Identify which cell holds the provided text, then report its (X, Y) central coordinate. 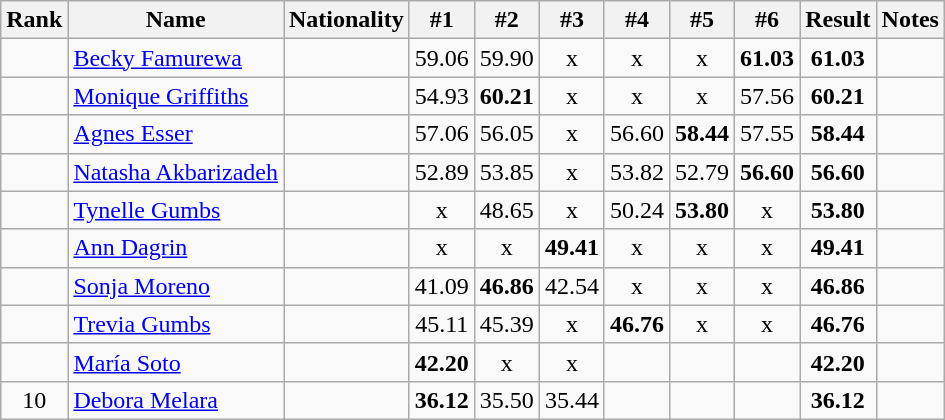
42.54 (572, 286)
Name (176, 20)
56.05 (506, 134)
María Soto (176, 362)
53.85 (506, 172)
#5 (702, 20)
35.50 (506, 400)
50.24 (636, 210)
Rank (34, 20)
52.89 (442, 172)
Ann Dagrin (176, 248)
45.11 (442, 324)
#1 (442, 20)
Natasha Akbarizadeh (176, 172)
57.56 (768, 96)
Sonja Moreno (176, 286)
59.90 (506, 58)
Agnes Esser (176, 134)
Becky Famurewa (176, 58)
Debora Melara (176, 400)
57.55 (768, 134)
Tynelle Gumbs (176, 210)
52.79 (702, 172)
10 (34, 400)
54.93 (442, 96)
45.39 (506, 324)
57.06 (442, 134)
#3 (572, 20)
53.82 (636, 172)
Nationality (347, 20)
59.06 (442, 58)
#2 (506, 20)
Notes (910, 20)
Trevia Gumbs (176, 324)
#4 (636, 20)
Result (838, 20)
41.09 (442, 286)
35.44 (572, 400)
#6 (768, 20)
48.65 (506, 210)
Monique Griffiths (176, 96)
